Pinpoint the cell where the given text exists, returning its (X, Y) midpoint coordinate. 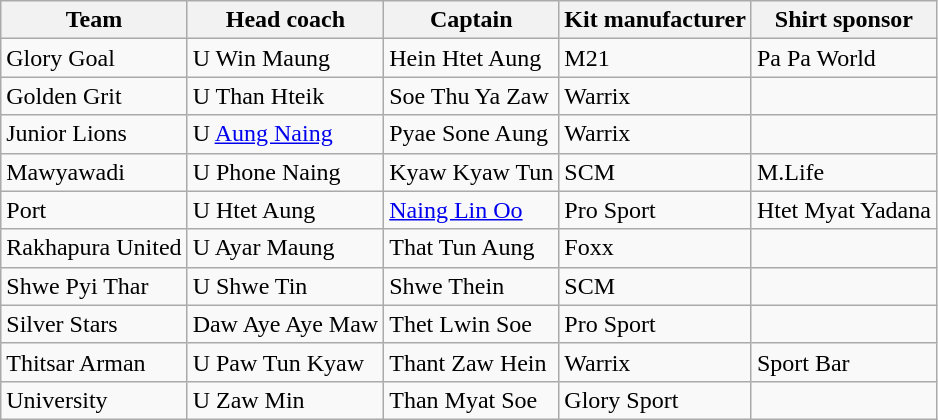
U Win Maung (286, 58)
Silver Stars (94, 324)
M21 (656, 58)
Head coach (286, 20)
Sport Bar (844, 362)
Mawyawadi (94, 172)
Daw Aye Aye Maw (286, 324)
M.Life (844, 172)
Rakhapura United (94, 248)
Thitsar Arman (94, 362)
Shirt sponsor (844, 20)
Shwe Thein (472, 286)
U Shwe Tin (286, 286)
U Zaw Min (286, 400)
Junior Lions (94, 134)
U Aung Naing (286, 134)
Soe Thu Ya Zaw (472, 96)
Naing Lin Oo (472, 210)
Captain (472, 20)
Pa Pa World (844, 58)
Foxx (656, 248)
Thet Lwin Soe (472, 324)
U Htet Aung (286, 210)
Htet Myat Yadana (844, 210)
Port (94, 210)
U Than Hteik (286, 96)
Team (94, 20)
That Tun Aung (472, 248)
Pyae Sone Aung (472, 134)
Glory Sport (656, 400)
University (94, 400)
Than Myat Soe (472, 400)
Golden Grit (94, 96)
Hein Htet Aung (472, 58)
U Ayar Maung (286, 248)
U Paw Tun Kyaw (286, 362)
Kyaw Kyaw Tun (472, 172)
Shwe Pyi Thar (94, 286)
Thant Zaw Hein (472, 362)
Kit manufacturer (656, 20)
Glory Goal (94, 58)
U Phone Naing (286, 172)
